Determine the (X, Y) coordinate at the center of the cell enclosing the given text.  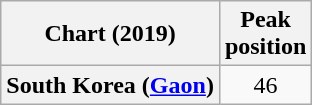
46 (265, 85)
Chart (2019) (110, 34)
Peak position (265, 34)
South Korea (Gaon) (110, 85)
